Return the [X, Y] coordinate for the center point of the cell that contains the specified text.  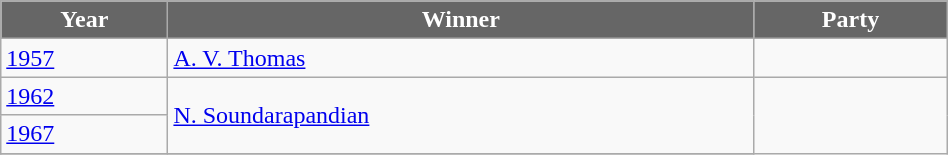
N. Soundarapandian [461, 115]
1967 [84, 134]
Winner [461, 20]
1962 [84, 96]
1957 [84, 58]
Year [84, 20]
Party [851, 20]
A. V. Thomas [461, 58]
